Locate the cell with the specified text and output its [X, Y] center coordinate. 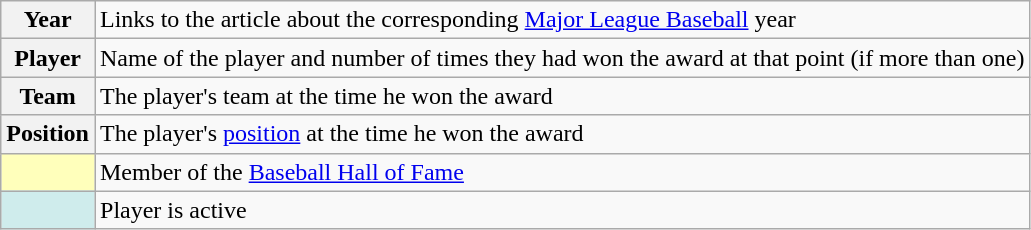
Player is active [562, 210]
Position [48, 134]
Team [48, 96]
Player [48, 58]
Links to the article about the corresponding Major League Baseball year [562, 20]
The player's team at the time he won the award [562, 96]
The player's position at the time he won the award [562, 134]
Member of the Baseball Hall of Fame [562, 172]
Name of the player and number of times they had won the award at that point (if more than one) [562, 58]
Year [48, 20]
